Return (X, Y) of the center of cell containing provided text 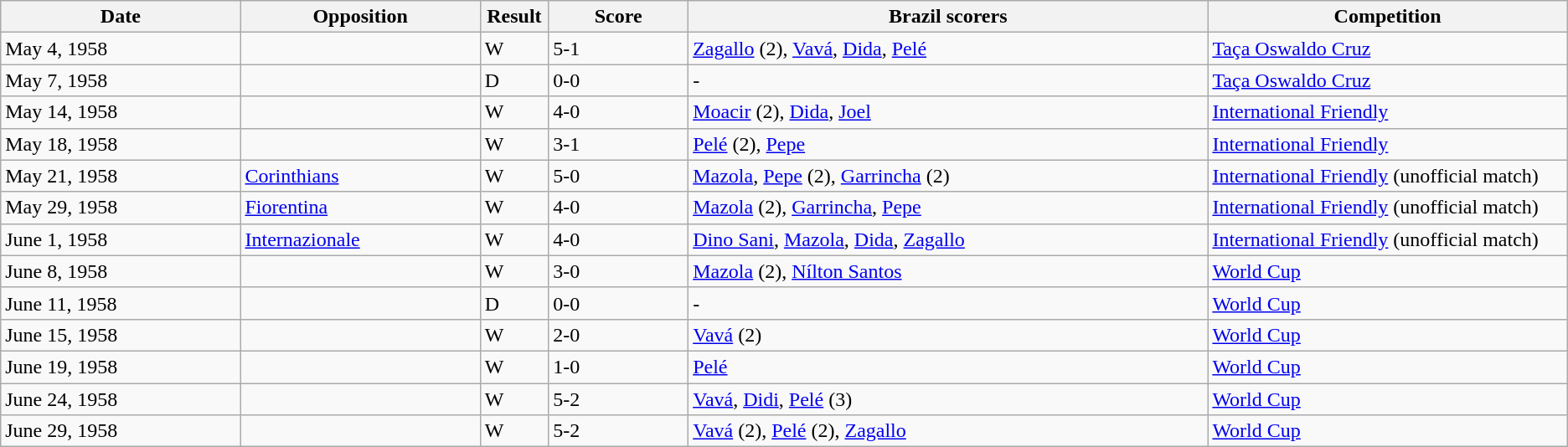
May 4, 1958 (121, 49)
Vavá (2) (948, 335)
Corinthians (360, 176)
Vavá (2), Pelé (2), Zagallo (948, 431)
Result (514, 17)
Fiorentina (360, 208)
Internazionale (360, 239)
Opposition (360, 17)
May 7, 1958 (121, 80)
5-1 (618, 49)
Pelé (948, 367)
Zagallo (2), Vavá, Dida, Pelé (948, 49)
June 19, 1958 (121, 367)
June 29, 1958 (121, 431)
5-0 (618, 176)
2-0 (618, 335)
Brazil scorers (948, 17)
June 1, 1958 (121, 239)
May 14, 1958 (121, 112)
1-0 (618, 367)
June 8, 1958 (121, 271)
Vavá, Didi, Pelé (3) (948, 399)
3-1 (618, 144)
May 21, 1958 (121, 176)
Dino Sani, Mazola, Dida, Zagallo (948, 239)
Mazola (2), Nílton Santos (948, 271)
3-0 (618, 271)
June 15, 1958 (121, 335)
Moacir (2), Dida, Joel (948, 112)
Competition (1387, 17)
Date (121, 17)
May 18, 1958 (121, 144)
Pelé (2), Pepe (948, 144)
Score (618, 17)
Mazola, Pepe (2), Garrincha (2) (948, 176)
Mazola (2), Garrincha, Pepe (948, 208)
June 11, 1958 (121, 303)
May 29, 1958 (121, 208)
June 24, 1958 (121, 399)
